For the text-containing cell, return its midpoint in (x, y) coordinate format. 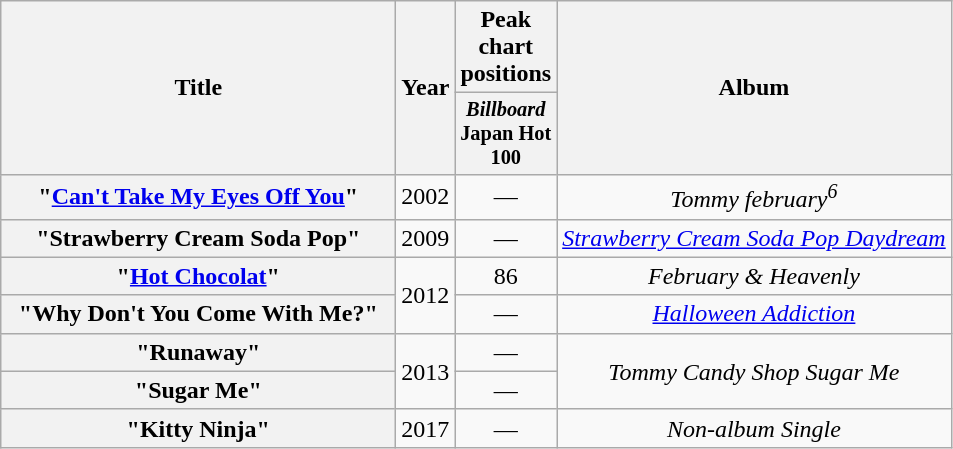
"Kitty Ninja" (198, 428)
Peak chart positions (506, 47)
Billboard Japan Hot 100 (506, 134)
Tommy Candy Shop Sugar Me (754, 371)
Halloween Addiction (754, 314)
Album (754, 88)
"Sugar Me" (198, 390)
86 (506, 276)
Title (198, 88)
2012 (426, 295)
"Hot Chocolat" (198, 276)
"Why Don't You Come With Me?" (198, 314)
2017 (426, 428)
Strawberry Cream Soda Pop Daydream (754, 238)
Non-album Single (754, 428)
February & Heavenly (754, 276)
"Runaway" (198, 352)
"Can't Take My Eyes Off You" (198, 196)
Tommy february6 (754, 196)
"Strawberry Cream Soda Pop" (198, 238)
2009 (426, 238)
2002 (426, 196)
2013 (426, 371)
Year (426, 88)
